Output the (X, Y) coordinate of the center of the cell containing the given text.  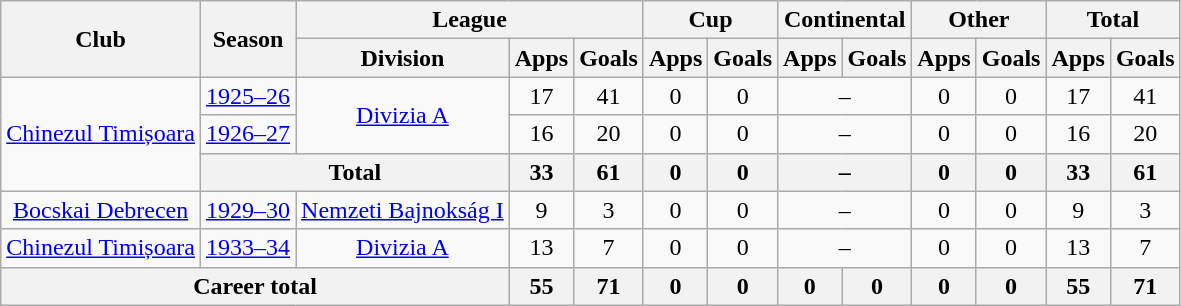
Club (101, 39)
League (470, 20)
Division (403, 58)
Cup (710, 20)
1926–27 (248, 134)
Bocskai Debrecen (101, 210)
1929–30 (248, 210)
Other (979, 20)
Nemzeti Bajnokság I (403, 210)
1933–34 (248, 248)
Season (248, 39)
Career total (255, 286)
Continental (845, 20)
1925–26 (248, 96)
